Provide the [X, Y] coordinate of the cell's center where the given text is located.  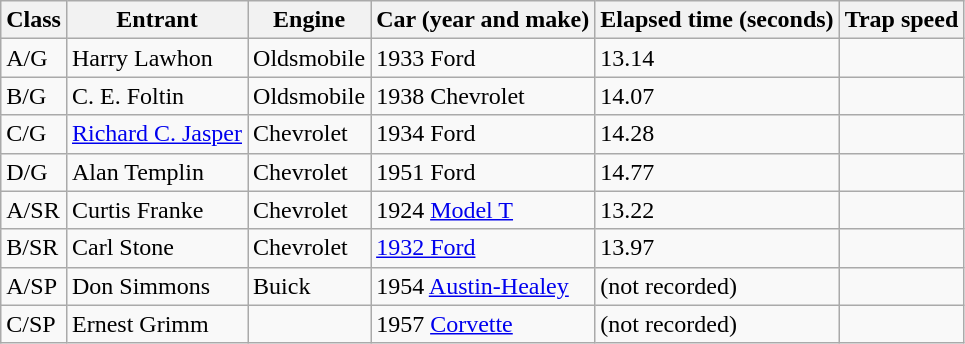
Curtis Franke [156, 210]
Trap speed [902, 20]
14.07 [717, 96]
A/SP [34, 286]
Class [34, 20]
C. E. Foltin [156, 96]
1938 Chevrolet [483, 96]
1957 Corvette [483, 324]
13.22 [717, 210]
Don Simmons [156, 286]
1924 Model T [483, 210]
Entrant [156, 20]
Alan Templin [156, 172]
Richard C. Jasper [156, 134]
C/SP [34, 324]
Car (year and make) [483, 20]
13.14 [717, 58]
1954 Austin-Healey [483, 286]
1932 Ford [483, 248]
Elapsed time (seconds) [717, 20]
1951 Ford [483, 172]
1934 Ford [483, 134]
Harry Lawhon [156, 58]
B/G [34, 96]
B/SR [34, 248]
14.77 [717, 172]
Buick [310, 286]
Carl Stone [156, 248]
Ernest Grimm [156, 324]
A/SR [34, 210]
13.97 [717, 248]
D/G [34, 172]
C/G [34, 134]
A/G [34, 58]
Engine [310, 20]
1933 Ford [483, 58]
14.28 [717, 134]
